Scan for the cell matching the given text and deliver its (X, Y) coordinate at center. 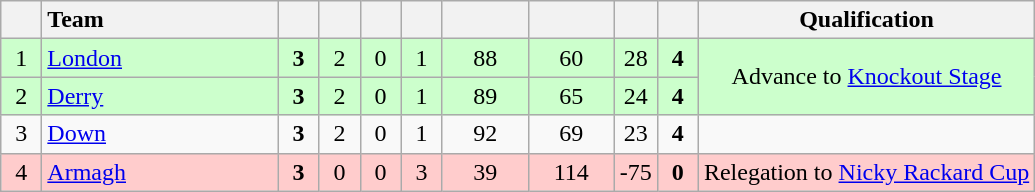
24 (636, 96)
39 (485, 172)
Advance to Knockout Stage (866, 77)
69 (571, 134)
Down (160, 134)
92 (485, 134)
65 (571, 96)
Team (160, 20)
Derry (160, 96)
London (160, 58)
114 (571, 172)
23 (636, 134)
28 (636, 58)
89 (485, 96)
Relegation to Nicky Rackard Cup (866, 172)
Armagh (160, 172)
88 (485, 58)
-75 (636, 172)
Qualification (866, 20)
60 (571, 58)
